Search for the cell housing the specified text and yield its (X, Y) center coordinate. 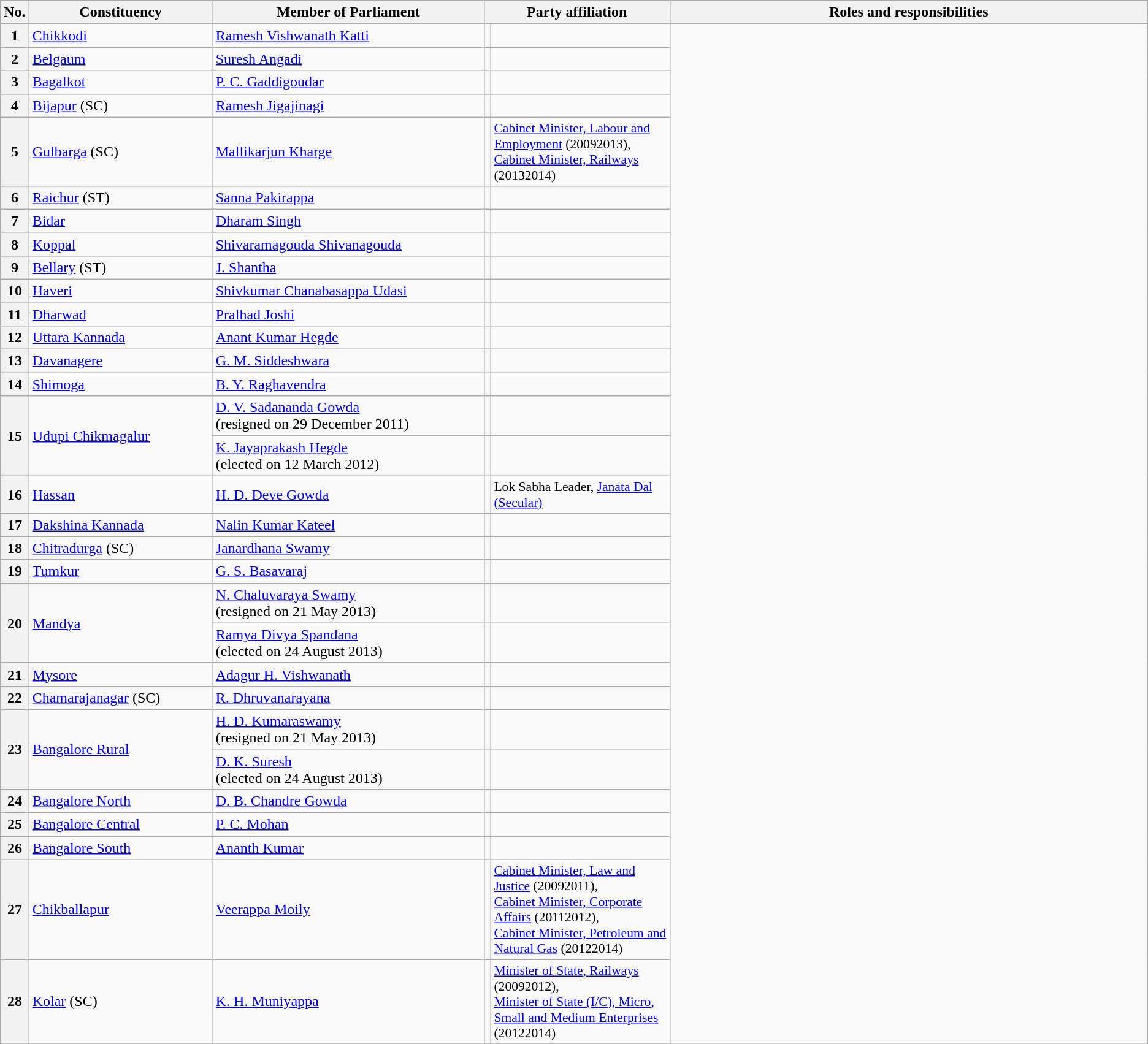
Ramya Divya Spandana(elected on 24 August 2013) (348, 642)
Bangalore South (120, 848)
12 (15, 338)
25 (15, 825)
D. K. Suresh(elected on 24 August 2013) (348, 769)
Anant Kumar Hegde (348, 338)
24 (15, 801)
11 (15, 314)
D. B. Chandre Gowda (348, 801)
Bidar (120, 221)
G. M. Siddeshwara (348, 361)
Mandya (120, 623)
Lok Sabha Leader, Janata Dal (Secular) (580, 494)
Roles and responsibilities (909, 12)
Minister of State, Railways (20092012),Minister of State (I/C), Micro, Small and Medium Enterprises (20122014) (580, 1002)
Constituency (120, 12)
Koppal (120, 244)
G. S. Basavaraj (348, 571)
Chikkodi (120, 36)
Veerappa Moily (348, 910)
4 (15, 105)
Chamarajanagar (SC) (120, 698)
Mallikarjun Kharge (348, 151)
P. C. Gaddigoudar (348, 82)
No. (15, 12)
Bangalore Central (120, 825)
Gulbarga (SC) (120, 151)
Haveri (120, 291)
Cabinet Minister, Law and Justice (20092011),Cabinet Minister, Corporate Affairs (20112012),Cabinet Minister, Petroleum and Natural Gas (20122014) (580, 910)
H. D. Deve Gowda (348, 494)
Party affiliation (576, 12)
Shivkumar Chanabasappa Udasi (348, 291)
P. C. Mohan (348, 825)
22 (15, 698)
Udupi Chikmagalur (120, 436)
Shimoga (120, 384)
23 (15, 749)
17 (15, 525)
Shivaramagouda Shivanagouda (348, 244)
Dakshina Kannada (120, 525)
15 (15, 436)
Raichur (ST) (120, 197)
Ramesh Jigajinagi (348, 105)
Nalin Kumar Kateel (348, 525)
7 (15, 221)
Mysore (120, 674)
Chikballapur (120, 910)
Suresh Angadi (348, 59)
Davanagere (120, 361)
13 (15, 361)
Chitradurga (SC) (120, 548)
21 (15, 674)
N. Chaluvaraya Swamy(resigned on 21 May 2013) (348, 603)
Member of Parliament (348, 12)
Sanna Pakirappa (348, 197)
Hassan (120, 494)
Ananth Kumar (348, 848)
27 (15, 910)
Bangalore Rural (120, 749)
3 (15, 82)
Ramesh Vishwanath Katti (348, 36)
Bagalkot (120, 82)
Adagur H. Vishwanath (348, 674)
10 (15, 291)
14 (15, 384)
K. H. Muniyappa (348, 1002)
28 (15, 1002)
16 (15, 494)
19 (15, 571)
Dharam Singh (348, 221)
R. Dhruvanarayana (348, 698)
K. Jayaprakash Hegde(elected on 12 March 2012) (348, 456)
5 (15, 151)
Bijapur (SC) (120, 105)
B. Y. Raghavendra (348, 384)
Kolar (SC) (120, 1002)
6 (15, 197)
9 (15, 267)
Janardhana Swamy (348, 548)
1 (15, 36)
Uttara Kannada (120, 338)
18 (15, 548)
8 (15, 244)
Cabinet Minister, Labour and Employment (20092013),Cabinet Minister, Railways (20132014) (580, 151)
Dharwad (120, 314)
J. Shantha (348, 267)
H. D. Kumaraswamy(resigned on 21 May 2013) (348, 730)
Pralhad Joshi (348, 314)
26 (15, 848)
D. V. Sadananda Gowda(resigned on 29 December 2011) (348, 416)
Belgaum (120, 59)
20 (15, 623)
Tumkur (120, 571)
Bangalore North (120, 801)
Bellary (ST) (120, 267)
2 (15, 59)
